Locate the cell with the specified text and output its (x, y) center coordinate. 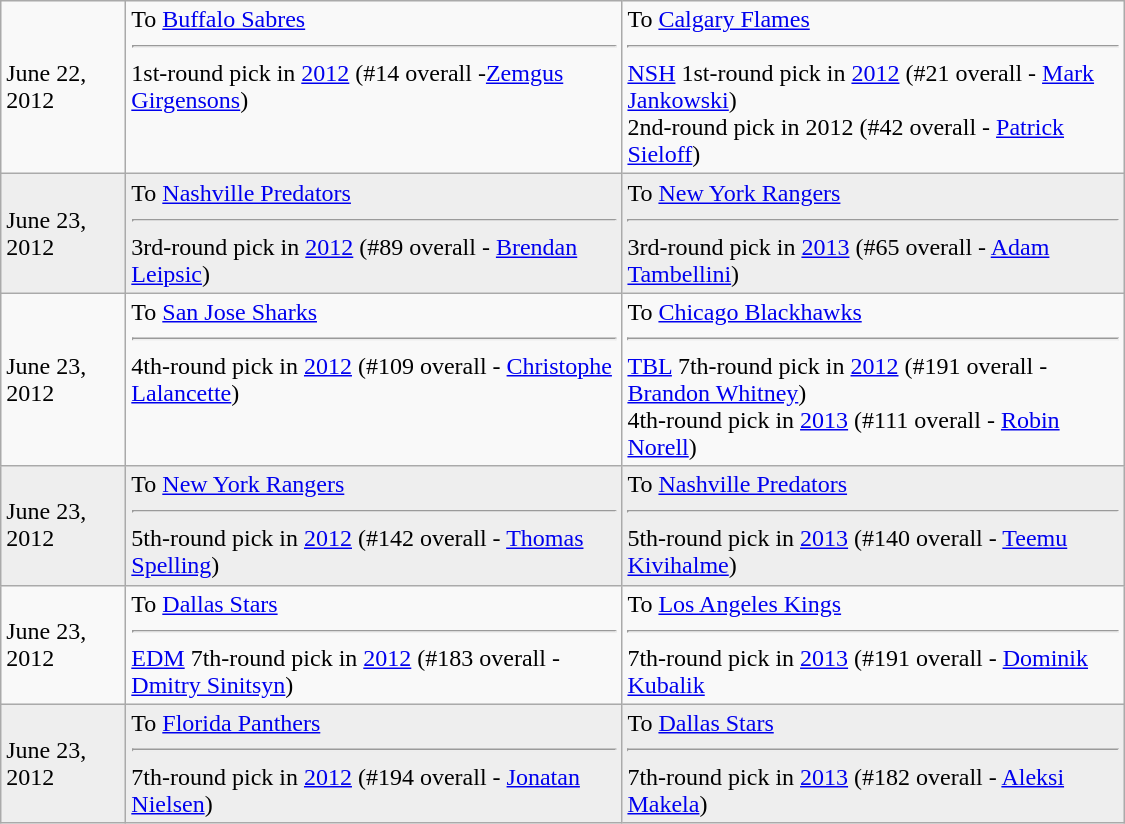
To Florida Panthers7th-round pick in 2012 (#194 overall - Jonatan Nielsen) (374, 764)
To New York Rangers5th-round pick in 2012 (#142 overall - Thomas Spelling) (374, 526)
June 22, 2012 (64, 88)
To San Jose Sharks4th-round pick in 2012 (#109 overall - Christophe Lalancette) (374, 380)
To Nashville Predators3rd-round pick in 2012 (#89 overall - Brendan Leipsic) (374, 234)
To Calgary FlamesNSH 1st-round pick in 2012 (#21 overall - Mark Jankowski)2nd-round pick in 2012 (#42 overall - Patrick Sieloff) (873, 88)
To Chicago BlackhawksTBL 7th-round pick in 2012 (#191 overall - Brandon Whitney)4th-round pick in 2013 (#111 overall - Robin Norell) (873, 380)
To Los Angeles Kings7th-round pick in 2013 (#191 overall - Dominik Kubalik (873, 644)
To New York Rangers3rd-round pick in 2013 (#65 overall - Adam Tambellini) (873, 234)
To Dallas StarsEDM 7th-round pick in 2012 (#183 overall - Dmitry Sinitsyn) (374, 644)
To Dallas Stars7th-round pick in 2013 (#182 overall - Aleksi Makela) (873, 764)
To Buffalo Sabres1st-round pick in 2012 (#14 overall -Zemgus Girgensons) (374, 88)
To Nashville Predators5th-round pick in 2013 (#140 overall - Teemu Kivihalme) (873, 526)
